Find where the given text appears and provide that cell's center as (x, y) coordinate. 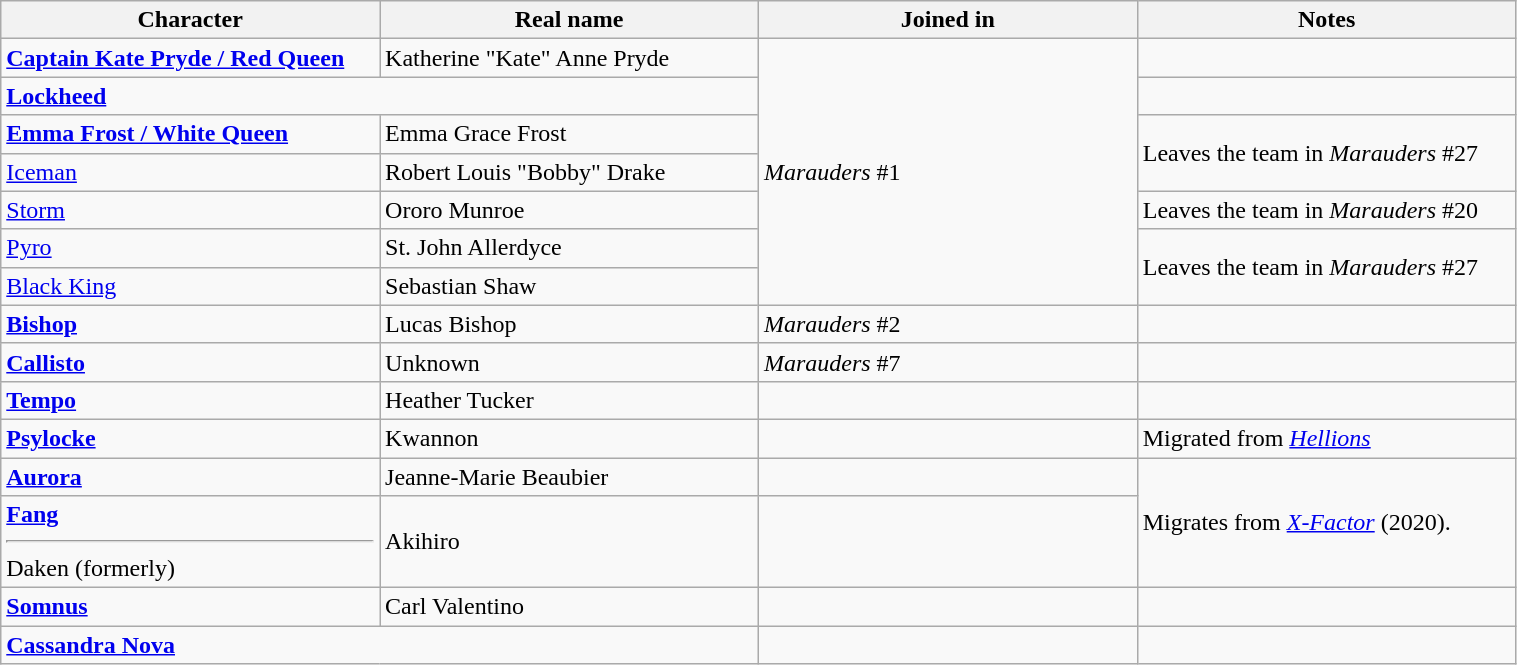
Marauders #2 (948, 324)
Ororo Munroe (570, 210)
Captain Kate Pryde / Red Queen (190, 58)
Lucas Bishop (570, 324)
Storm (190, 210)
Katherine "Kate" Anne Pryde (570, 58)
Cassandra Nova (380, 645)
Marauders #1 (948, 172)
Akihiro (570, 542)
Character (190, 20)
Black King (190, 286)
Somnus (190, 607)
Robert Louis "Bobby" Drake (570, 172)
Emma Grace Frost (570, 134)
Iceman (190, 172)
Jeanne-Marie Beaubier (570, 477)
Joined in (948, 20)
Migrated from Hellions (1326, 438)
Carl Valentino (570, 607)
FangDaken (formerly) (190, 542)
Kwannon (570, 438)
Sebastian Shaw (570, 286)
Emma Frost / White Queen (190, 134)
Real name (570, 20)
Marauders #7 (948, 362)
Notes (1326, 20)
Leaves the team in Marauders #20 (1326, 210)
St. John Allerdyce (570, 248)
Aurora (190, 477)
Bishop (190, 324)
Heather Tucker (570, 400)
Tempo (190, 400)
Migrates from X-Factor (2020). (1326, 523)
Lockheed (380, 96)
Unknown (570, 362)
Callisto (190, 362)
Psylocke (190, 438)
Pyro (190, 248)
